Pinpoint the cell where the given text exists, returning its [X, Y] midpoint coordinate. 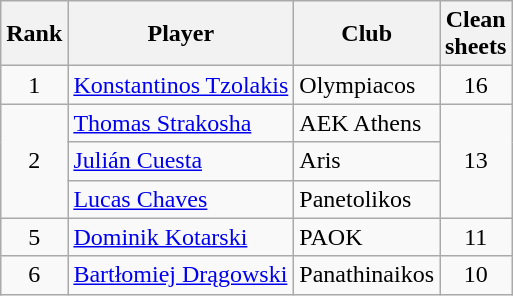
13 [476, 161]
Cleansheets [476, 34]
Julián Cuesta [181, 161]
6 [34, 275]
10 [476, 275]
Panetolikos [367, 199]
Club [367, 34]
Lucas Chaves [181, 199]
Rank [34, 34]
PAOK [367, 237]
Player [181, 34]
Dominik Kotarski [181, 237]
Panathinaikos [367, 275]
Aris [367, 161]
AEK Athens [367, 123]
Bartłomiej Drągowski [181, 275]
5 [34, 237]
16 [476, 85]
Konstantinos Tzolakis [181, 85]
11 [476, 237]
1 [34, 85]
2 [34, 161]
Thomas Strakosha [181, 123]
Olympiacos [367, 85]
